From the cell containing the given text, extract its center point as [X, Y] coordinate. 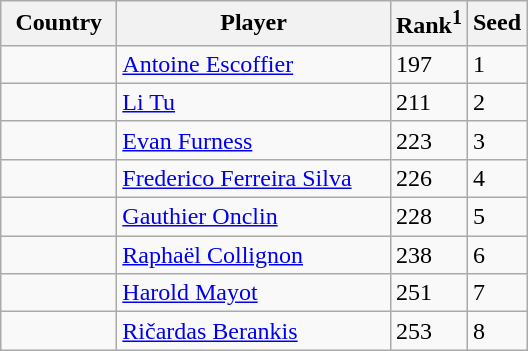
Player [254, 24]
4 [496, 178]
238 [428, 255]
7 [496, 293]
Li Tu [254, 102]
Gauthier Onclin [254, 217]
Frederico Ferreira Silva [254, 178]
226 [428, 178]
Ričardas Berankis [254, 331]
251 [428, 293]
253 [428, 331]
Evan Furness [254, 140]
Antoine Escoffier [254, 64]
3 [496, 140]
228 [428, 217]
Seed [496, 24]
Rank1 [428, 24]
5 [496, 217]
223 [428, 140]
211 [428, 102]
8 [496, 331]
Raphaël Collignon [254, 255]
1 [496, 64]
Harold Mayot [254, 293]
6 [496, 255]
Country [59, 24]
2 [496, 102]
197 [428, 64]
